Pinpoint the cell where the given text exists, returning its (x, y) midpoint coordinate. 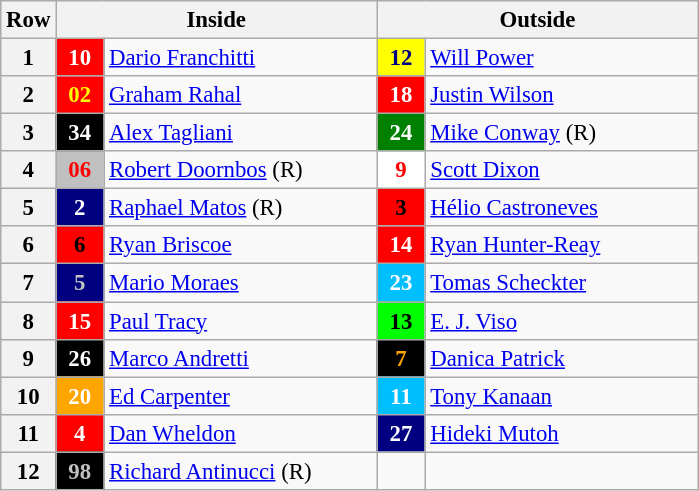
Justin Wilson (562, 95)
Richard Antinucci (R) (240, 471)
24 (401, 133)
23 (401, 283)
Will Power (562, 58)
14 (401, 245)
Scott Dixon (562, 170)
Hélio Castroneves (562, 208)
Hideki Mutoh (562, 433)
26 (80, 358)
Raphael Matos (R) (240, 208)
Mike Conway (R) (562, 133)
1 (28, 58)
Danica Patrick (562, 358)
Dan Wheldon (240, 433)
06 (80, 170)
8 (28, 321)
Ryan Briscoe (240, 245)
Outside (538, 20)
02 (80, 95)
Ed Carpenter (240, 396)
34 (80, 133)
13 (401, 321)
Ryan Hunter-Reay (562, 245)
Tomas Scheckter (562, 283)
Graham Rahal (240, 95)
20 (80, 396)
27 (401, 433)
Tony Kanaan (562, 396)
15 (80, 321)
Alex Tagliani (240, 133)
Inside (216, 20)
Row (28, 20)
Robert Doornbos (R) (240, 170)
98 (80, 471)
Mario Moraes (240, 283)
Dario Franchitti (240, 58)
E. J. Viso (562, 321)
18 (401, 95)
Paul Tracy (240, 321)
Marco Andretti (240, 358)
